Provide the (x, y) coordinate of the cell's center where the given text is located.  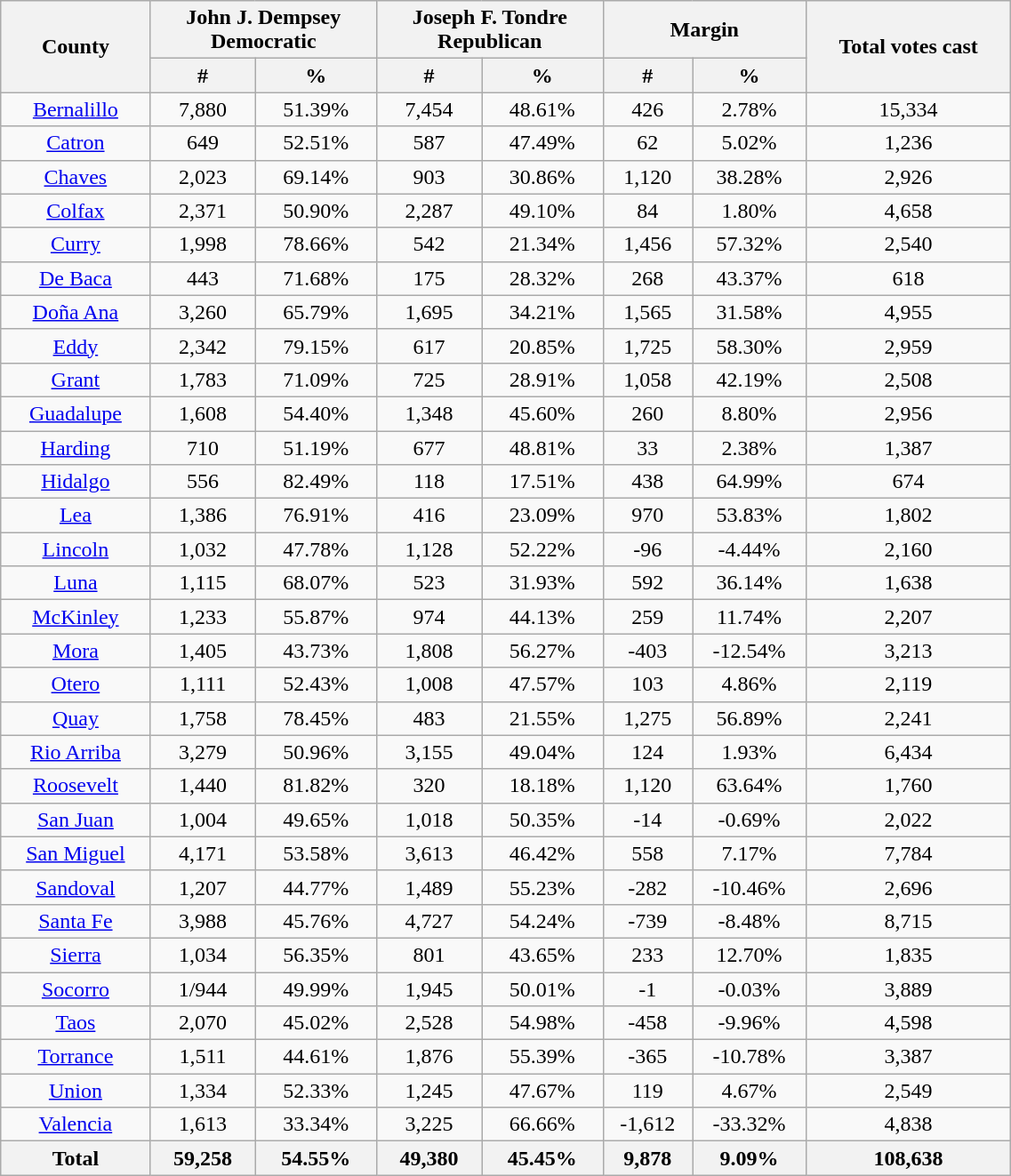
Hidalgo (76, 482)
4,598 (908, 1023)
30.86% (542, 177)
259 (647, 617)
426 (647, 109)
52.43% (316, 684)
82.49% (316, 482)
Grant (76, 380)
617 (429, 346)
84 (647, 211)
3,213 (908, 651)
48.61% (542, 109)
2,241 (908, 718)
71.09% (316, 380)
542 (429, 244)
8.80% (749, 413)
592 (647, 583)
45.60% (542, 413)
36.14% (749, 583)
1,032 (203, 549)
1,440 (203, 786)
1,695 (429, 312)
47.78% (316, 549)
1.80% (749, 211)
71.68% (316, 278)
78.45% (316, 718)
John J. DempseyDemocratic (263, 30)
50.35% (542, 820)
1,128 (429, 549)
1,405 (203, 651)
42.19% (749, 380)
Santa Fe (76, 921)
20.85% (542, 346)
118 (429, 482)
56.35% (316, 955)
Harding (76, 447)
974 (429, 617)
9,878 (647, 1158)
3,279 (203, 752)
523 (429, 583)
33.34% (316, 1124)
Doña Ana (76, 312)
8,715 (908, 921)
54.24% (542, 921)
56.27% (542, 651)
7,880 (203, 109)
2,528 (429, 1023)
66.66% (542, 1124)
47.57% (542, 684)
Sandoval (76, 887)
Eddy (76, 346)
-0.69% (749, 820)
1.93% (749, 752)
Total votes cast (908, 46)
-282 (647, 887)
49,380 (429, 1158)
6,434 (908, 752)
4,171 (203, 853)
3,889 (908, 989)
50.01% (542, 989)
1,111 (203, 684)
1,058 (647, 380)
175 (429, 278)
59,258 (203, 1158)
-33.32% (749, 1124)
4,658 (908, 211)
1/944 (203, 989)
3,155 (429, 752)
Taos (76, 1023)
21.55% (542, 718)
54.98% (542, 1023)
1,236 (908, 143)
1,760 (908, 786)
49.10% (542, 211)
68.07% (316, 583)
2,070 (203, 1023)
320 (429, 786)
558 (647, 853)
2,549 (908, 1091)
1,998 (203, 244)
124 (647, 752)
Socorro (76, 989)
45.76% (316, 921)
23.09% (542, 516)
45.45% (542, 1158)
4,838 (908, 1124)
Guadalupe (76, 413)
-12.54% (749, 651)
2,508 (908, 380)
-458 (647, 1023)
79.15% (316, 346)
58.30% (749, 346)
-9.96% (749, 1023)
Lincoln (76, 549)
49.04% (542, 752)
46.42% (542, 853)
38.28% (749, 177)
Joseph F. TondreRepublican (489, 30)
4.67% (749, 1091)
81.82% (316, 786)
Margin (704, 30)
1,511 (203, 1057)
44.77% (316, 887)
54.55% (316, 1158)
51.39% (316, 109)
1,034 (203, 955)
3,260 (203, 312)
52.51% (316, 143)
44.13% (542, 617)
San Miguel (76, 853)
725 (429, 380)
County (76, 46)
50.96% (316, 752)
233 (647, 955)
5.02% (749, 143)
9.09% (749, 1158)
Total (76, 1158)
2,342 (203, 346)
55.87% (316, 617)
1,275 (647, 718)
710 (203, 447)
45.02% (316, 1023)
438 (647, 482)
Colfax (76, 211)
1,783 (203, 380)
7,454 (429, 109)
1,758 (203, 718)
2.78% (749, 109)
483 (429, 718)
801 (429, 955)
903 (429, 177)
-0.03% (749, 989)
Torrance (76, 1057)
51.19% (316, 447)
-403 (647, 651)
2,022 (908, 820)
53.58% (316, 853)
11.74% (749, 617)
1,945 (429, 989)
2,287 (429, 211)
2,926 (908, 177)
47.67% (542, 1091)
Chaves (76, 177)
57.32% (749, 244)
-8.48% (749, 921)
1,233 (203, 617)
63.64% (749, 786)
15,334 (908, 109)
Roosevelt (76, 786)
103 (647, 684)
2,371 (203, 211)
1,876 (429, 1057)
52.22% (542, 549)
1,008 (429, 684)
Lea (76, 516)
2.38% (749, 447)
69.14% (316, 177)
1,456 (647, 244)
1,334 (203, 1091)
44.61% (316, 1057)
2,959 (908, 346)
Quay (76, 718)
7,784 (908, 853)
Union (76, 1091)
677 (429, 447)
1,725 (647, 346)
-365 (647, 1057)
3,613 (429, 853)
3,387 (908, 1057)
1,115 (203, 583)
2,696 (908, 887)
3,988 (203, 921)
-4.44% (749, 549)
556 (203, 482)
268 (647, 278)
53.83% (749, 516)
1,613 (203, 1124)
San Juan (76, 820)
76.91% (316, 516)
1,348 (429, 413)
4,955 (908, 312)
31.58% (749, 312)
48.81% (542, 447)
52.33% (316, 1091)
1,638 (908, 583)
2,023 (203, 177)
587 (429, 143)
21.34% (542, 244)
55.23% (542, 887)
34.21% (542, 312)
49.65% (316, 820)
260 (647, 413)
18.18% (542, 786)
443 (203, 278)
62 (647, 143)
4,727 (429, 921)
119 (647, 1091)
Valencia (76, 1124)
3,225 (429, 1124)
970 (647, 516)
1,802 (908, 516)
2,540 (908, 244)
-10.46% (749, 887)
78.66% (316, 244)
7.17% (749, 853)
1,386 (203, 516)
49.99% (316, 989)
Curry (76, 244)
Otero (76, 684)
674 (908, 482)
55.39% (542, 1057)
-739 (647, 921)
Sierra (76, 955)
4.86% (749, 684)
2,956 (908, 413)
28.91% (542, 380)
43.73% (316, 651)
28.32% (542, 278)
12.70% (749, 955)
50.90% (316, 211)
1,004 (203, 820)
De Baca (76, 278)
-96 (647, 549)
-10.78% (749, 1057)
43.37% (749, 278)
33 (647, 447)
1,018 (429, 820)
1,808 (429, 651)
416 (429, 516)
2,119 (908, 684)
47.49% (542, 143)
-1 (647, 989)
65.79% (316, 312)
54.40% (316, 413)
17.51% (542, 482)
1,489 (429, 887)
-1,612 (647, 1124)
108,638 (908, 1158)
64.99% (749, 482)
1,207 (203, 887)
31.93% (542, 583)
Mora (76, 651)
1,245 (429, 1091)
649 (203, 143)
Luna (76, 583)
-14 (647, 820)
1,387 (908, 447)
1,565 (647, 312)
43.65% (542, 955)
2,207 (908, 617)
Catron (76, 143)
Rio Arriba (76, 752)
Bernalillo (76, 109)
1,835 (908, 955)
618 (908, 278)
2,160 (908, 549)
McKinley (76, 617)
56.89% (749, 718)
1,608 (203, 413)
